Output the [X, Y] coordinate of the center of the cell containing the given text.  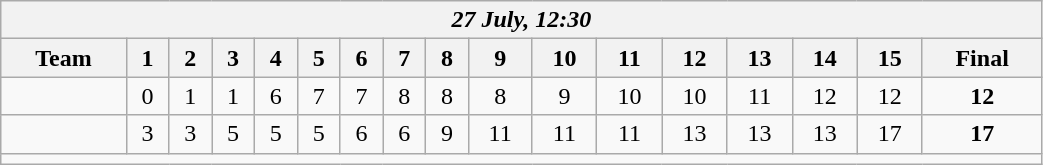
0 [148, 96]
27 July, 12:30 [522, 20]
4 [276, 58]
15 [890, 58]
14 [824, 58]
Final [982, 58]
Team [64, 58]
2 [190, 58]
